Return the (X, Y) coordinate for the center point of the cell that contains the specified text.  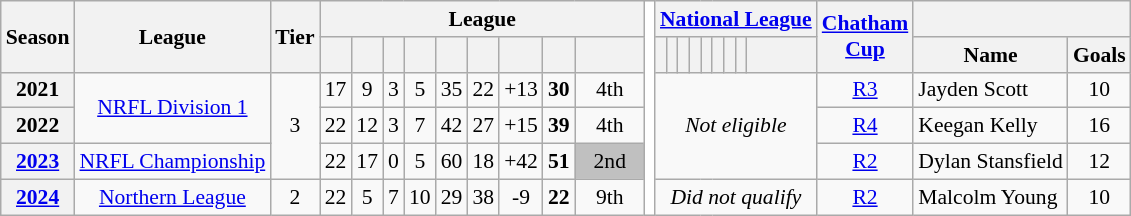
ChathamCup (865, 36)
2nd (610, 162)
2 (294, 197)
38 (483, 197)
+15 (521, 126)
2024 (38, 197)
60 (452, 162)
Keegan Kelly (990, 126)
Dylan Stansfield (990, 162)
2023 (38, 162)
Season (38, 36)
Tier (294, 36)
35 (452, 90)
+42 (521, 162)
National League (736, 19)
Northern League (172, 197)
18 (483, 162)
R4 (865, 126)
-9 (521, 197)
Malcolm Young (990, 197)
9 (367, 90)
Jayden Scott (990, 90)
39 (559, 126)
Did not qualify (736, 197)
R3 (865, 90)
+13 (521, 90)
Not eligible (736, 126)
0 (394, 162)
2021 (38, 90)
Goals (1100, 55)
Name (990, 55)
9th (610, 197)
27 (483, 126)
42 (452, 126)
51 (559, 162)
2022 (38, 126)
16 (1100, 126)
NRFL Championship (172, 162)
30 (559, 90)
29 (452, 197)
NRFL Division 1 (172, 108)
